Extract the (x, y) coordinate from the center of the cell holding the provided text.  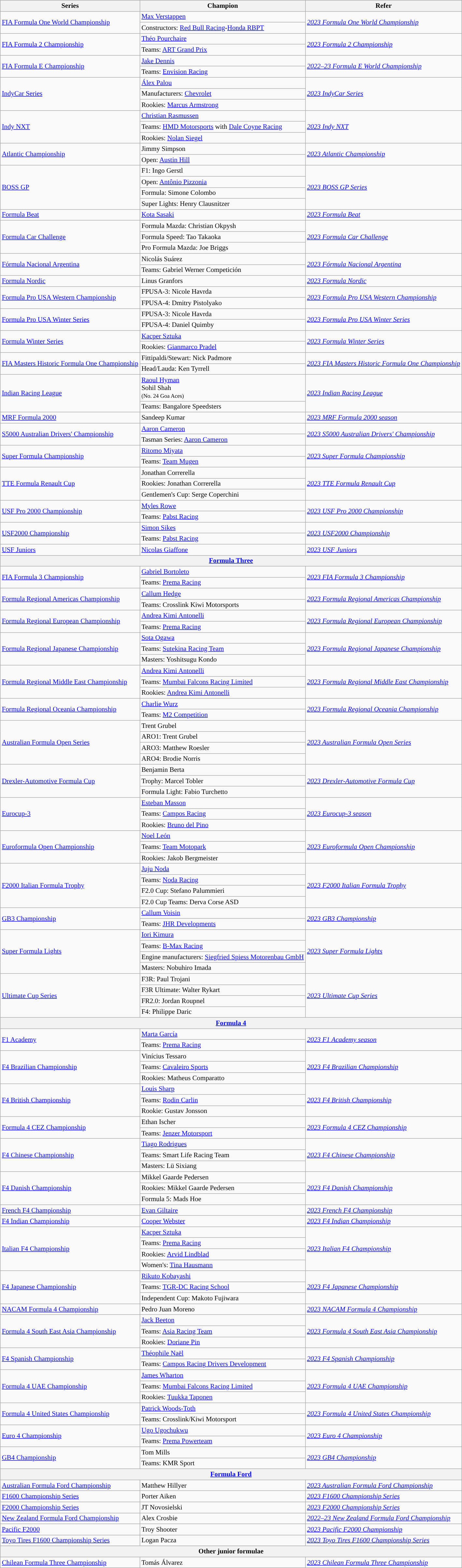
2023 IndyCar Series (384, 94)
Formula: Simone Colombo (223, 193)
Masters: Nobuhiro Imada (223, 968)
Euro 4 Championship (70, 1436)
2023 Formula Regional Oceania Championship (384, 709)
2023 Super Formula Lights (384, 952)
NACAM Formula 4 Championship (70, 1309)
Masters: Lü Sixiang (223, 1166)
F3R Ultimate: Walter Rykart (223, 990)
Tom Mills (223, 1452)
Teams: Jenzer Motorsport (223, 1133)
F2.0 Cup Teams: Derva Corse ASD (223, 902)
Charlie Wurz (223, 704)
Teams: Crosslink Kiwi Motorsports (223, 605)
FIA Masters Historic Formula One Championship (70, 364)
F2.0 Cup: Stefano Palummieri (223, 891)
Formula Mazda: Christian Okpysh (223, 226)
F4 Chinese Championship (70, 1155)
Formula Three (231, 561)
Chilean Formula Three Championship (70, 1562)
Formula Regional European Championship (70, 621)
F4 Indian Championship (70, 1221)
Teams: Crosslink/Kiwi Motorsport (223, 1419)
Head/Lauda: Ken Tyrrell (223, 369)
2023 Formula Winter Series (384, 342)
Mikkel Gaarde Pedersen (223, 1177)
2023 Australian Formula Ford Championship (384, 1485)
USF2000 Championship (70, 533)
Rookies: Matheus Comparatto (223, 1078)
James Wharton (223, 1375)
Teams: Team Mugen (223, 462)
Eurocup-3 (70, 814)
F2000 Championship Series (70, 1508)
2023 FIA Formula 3 Championship (384, 577)
Teams: Team Motopark (223, 847)
2023 GB4 Championship (384, 1458)
2023 Formula 4 CEZ Championship (384, 1128)
2023 S5000 Australian Drivers' Championship (384, 434)
Jonathan Correrella (223, 473)
2023 Euro 4 Championship (384, 1436)
Vinícius Tessaro (223, 1056)
ARO3: Matthew Roesler (223, 748)
Teams: Rodin Carlin (223, 1100)
Champion (223, 6)
Super Formula Championship (70, 456)
Engine manufacturers: Siegfried Spiess Motorenbau GmbH (223, 957)
Rookies: Doriane Pin (223, 1342)
F1600 Championship Series (70, 1496)
2023 Indy NXT (384, 127)
Pacific F2000 (70, 1529)
Open: Austin Hill (223, 160)
Teams: M2 Competition (223, 715)
2023 GB3 Championship (384, 918)
Benjamin Berta (223, 770)
Théo Pourchaire (223, 39)
2023 F4 Spanish Championship (384, 1359)
Nicolas Giaffone (223, 550)
Linus Granfors (223, 281)
Rookies: Arvid Lindblad (223, 1254)
2023 TTE Formula Renault Cup (384, 484)
2023 F4 Japanese Championship (384, 1287)
2023 MRF Formula 2000 season (384, 418)
Teams: B-Max Racing (223, 946)
Kota Sasaki (223, 215)
2023 Fórmula Nacional Argentina (384, 264)
2023 F1 Academy season (384, 1039)
Italian F4 Championship (70, 1248)
Indian Racing League (70, 393)
F1 Academy (70, 1039)
F4 British Championship (70, 1100)
Logan Pacza (223, 1540)
S5000 Australian Drivers' Championship (70, 434)
Formula Regional Americas Championship (70, 599)
2023 Australian Formula Open Series (384, 742)
Fórmula Nacional Argentina (70, 264)
Teams: Cavaleiro Sports (223, 1067)
FPUSA-4: Daniel Quimby (223, 325)
Teams: HMD Motorsports with Dale Coyne Racing (223, 127)
Formula 4 South East Asia Championship (70, 1331)
2023 Formula Beat (384, 215)
Rookies: Bruno del Pino (223, 825)
2023 Formula 4 United States Championship (384, 1414)
2023 Formula Regional Japanese Championship (384, 649)
Formula Pro USA Winter Series (70, 319)
Simon Sikes (223, 528)
Christian Rasmussen (223, 116)
New Zealand Formula Ford Championship (70, 1518)
2023 Eurocup-3 season (384, 814)
BOSS GP (70, 187)
Sandeep Kumar (223, 418)
Tomás Álvarez (223, 1562)
Teams: Campos Racing (223, 814)
Aaron Cameron (223, 429)
Nicolás Suárez (223, 259)
Australian Formula Open Series (70, 742)
Jimmy Simpson (223, 149)
2023 Indian Racing League (384, 393)
2023 Ultimate Cup Series (384, 995)
2023 Pacific F2000 Championship (384, 1529)
Sota Ogawa (223, 638)
Formula Ford (231, 1474)
Troy Shooter (223, 1529)
Rookie: Gustav Jonsson (223, 1111)
Rookies: Jonathan Correrella (223, 484)
2023 F4 Danish Championship (384, 1188)
Rikuto Kobayashi (223, 1276)
French F4 Championship (70, 1210)
FPUSA-4: Dmitry Pistolyako (223, 303)
Teams: KMR Sport (223, 1463)
MRF Formula 2000 (70, 418)
Noel León (223, 836)
Formula 4 CEZ Championship (70, 1128)
Cooper Webster (223, 1221)
Teams: Bangalore Speedsters (223, 407)
2023 Formula 2 Championship (384, 44)
Series (70, 6)
Teams: Envision Racing (223, 72)
Formula Car Challenge (70, 237)
Teams: Sutekina Racing Team (223, 649)
F4 Spanish Championship (70, 1359)
F4 Danish Championship (70, 1188)
Rookies: Andrea Kimi Antonelli (223, 693)
ARO4: Brodie Norris (223, 759)
2023 Chilean Formula Three Championship (384, 1562)
Max Verstappen (223, 17)
Teams: Prema Powerteam (223, 1441)
2023 F2000 Championship Series (384, 1508)
Teams: ART Grand Prix (223, 50)
Teams: Asia Racing Team (223, 1331)
Refer (384, 6)
Rookies: Mikkel Gaarde Pedersen (223, 1188)
Formula 5: Mads Hoe (223, 1199)
Ritomo Miyata (223, 451)
2022–23 Formula E World Championship (384, 66)
2023 Super Formula Championship (384, 456)
Gabriel Bortoleto (223, 572)
2023 USF2000 Championship (384, 533)
Rookies: Tuukka Taponen (223, 1397)
Gentlemen's Cup: Serge Coperchini (223, 495)
Marta García (223, 1034)
Callum Voisin (223, 913)
Tiago Rodrigues (223, 1144)
2023 NACAM Formula 4 Championship (384, 1309)
2023 Formula 4 South East Asia Championship (384, 1331)
GB3 Championship (70, 918)
FR2.0: Jordan Roupnel (223, 1001)
FIA Formula E Championship (70, 66)
2023 Drexler-Automotive Formula Cup (384, 781)
Callum Hedge (223, 594)
Ugo Ugochukwu (223, 1430)
Teams: Campos Racing Drivers Development (223, 1364)
Women's: Tina Hausmann (223, 1265)
FIA Formula 2 Championship (70, 44)
F1: Ingo Gerstl (223, 171)
2023 Formula Pro USA Western Championship (384, 298)
Porter Aiken (223, 1496)
Patrick Woods-Toth (223, 1408)
Formula Regional Japanese Championship (70, 649)
JT Novosielski (223, 1508)
Indy NXT (70, 127)
Formula Speed: Tao Takaoka (223, 237)
Formula Beat (70, 215)
2023 French F4 Championship (384, 1210)
Rookies: Jakob Bergmeister (223, 858)
Formula Regional Oceania Championship (70, 709)
2023 Euroformula Open Championship (384, 847)
Raoul Hyman Sohil Shah(No. 24 Goa Aces) (223, 388)
FIA Formula One World Championship (70, 22)
Formula 4 UAE Championship (70, 1386)
USF Juniors (70, 550)
2023 USF Juniors (384, 550)
Matthew Hillyer (223, 1485)
F4: Philippe Daric (223, 1012)
Pedro Juan Moreno (223, 1309)
2023 USF Pro 2000 Championship (384, 511)
Formula Nordic (70, 281)
FIA Formula 3 Championship (70, 577)
Teams: JHR Developments (223, 924)
ARO1: Trent Grubel (223, 737)
2023 Atlantic Championship (384, 154)
2023 F4 Chinese Championship (384, 1155)
Evan Giltaire (223, 1210)
Formula Light: Fabio Turchetto (223, 792)
2023 F4 Indian Championship (384, 1221)
2023 Formula Regional Middle East Championship (384, 682)
Manufacturers: Chevrolet (223, 94)
Formula Regional Middle East Championship (70, 682)
Open: Antônio Pizzonia (223, 182)
2022–23 New Zealand Formula Ford Championship (384, 1518)
2023 F1600 Championship Series (384, 1496)
2023 Formula Nordic (384, 281)
Formula Pro USA Western Championship (70, 298)
GB4 Championship (70, 1458)
Teams: TGR-DC Racing School (223, 1287)
Drexler-Automotive Formula Cup (70, 781)
Rookies: Gianmarco Pradel (223, 347)
Teams: Smart Life Racing Team (223, 1155)
F4 Japanese Championship (70, 1287)
2023 Formula Pro USA Winter Series (384, 319)
2023 FIA Masters Historic Formula One Championship (384, 364)
Ultimate Cup Series (70, 995)
Constructors: Red Bull Racing-Honda RBPT (223, 28)
Trent Grubel (223, 726)
Independent Cup: Makoto Fujiwara (223, 1298)
Formula Winter Series (70, 342)
Théophile Naël (223, 1353)
F3R: Paul Trojani (223, 979)
2023 Formula Car Challenge (384, 237)
Atlantic Championship (70, 154)
Esteban Masson (223, 803)
Álex Palou (223, 83)
Euroformula Open Championship (70, 847)
Australian Formula Ford Championship (70, 1485)
Super Lights: Henry Clausnitzer (223, 204)
F4 Brazilian Championship (70, 1067)
Formula 4 United States Championship (70, 1414)
Fittipaldi/Stewart: Nick Padmore (223, 358)
Teams: Gabriel Werner Competición (223, 270)
2023 F2000 Italian Formula Trophy (384, 885)
Iori Kimura (223, 935)
2023 F4 British Championship (384, 1100)
IndyCar Series (70, 94)
F2000 Italian Formula Trophy (70, 885)
Myles Rowe (223, 506)
Tasman Series: Aaron Cameron (223, 440)
Jake Dennis (223, 61)
Teams: Noda Racing (223, 880)
Masters: Yoshitsugu Kondo (223, 660)
Formula 4 (231, 1023)
2023 Italian F4 Championship (384, 1248)
2023 Formula Regional European Championship (384, 621)
Pro Formula Mazda: Joe Briggs (223, 248)
2023 BOSS GP Series (384, 187)
Rookies: Marcus Armstrong (223, 105)
Rookies: Nolan Siegel (223, 138)
TTE Formula Renault Cup (70, 484)
Alex Crosbie (223, 1518)
2023 Formula Regional Americas Championship (384, 599)
2023 Toyo Tires F1600 Championship Series (384, 1540)
2023 Formula 4 UAE Championship (384, 1386)
Toyo Tires F1600 Championship Series (70, 1540)
Trophy: Marcel Tobler (223, 781)
Louis Sharp (223, 1089)
Ethan Ischer (223, 1122)
Super Formula Lights (70, 952)
Juju Noda (223, 869)
USF Pro 2000 Championship (70, 511)
Other junior formulae (231, 1551)
2023 F4 Brazilian Championship (384, 1067)
Jack Beeton (223, 1320)
2023 Formula One World Championship (384, 22)
